From the cell containing the given text, extract its center point as [X, Y] coordinate. 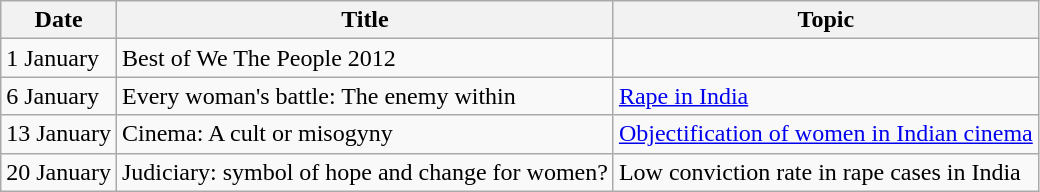
6 January [59, 96]
Every woman's battle: The enemy within [364, 96]
Low conviction rate in rape cases in India [826, 172]
Best of We The People 2012 [364, 58]
1 January [59, 58]
13 January [59, 134]
Rape in India [826, 96]
20 January [59, 172]
Topic [826, 20]
Cinema: A cult or misogyny [364, 134]
Date [59, 20]
Title [364, 20]
Objectification of women in Indian cinema [826, 134]
Judiciary: symbol of hope and change for women? [364, 172]
